Search for the cell housing the specified text and yield its [x, y] center coordinate. 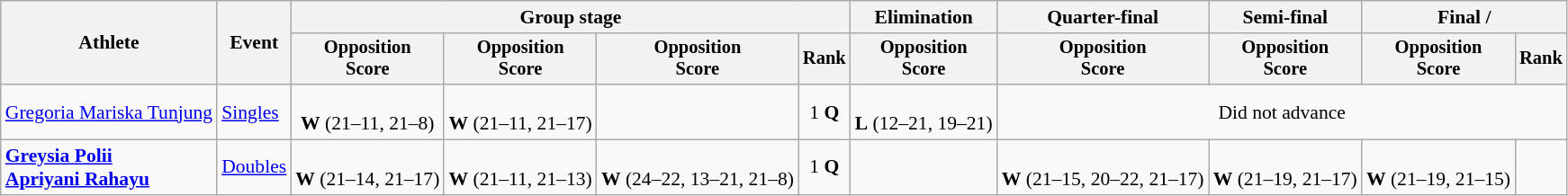
Did not advance [1282, 111]
Greysia PoliiApriyani Rahayu [109, 167]
W (21–14, 21–17) [367, 167]
W (21–19, 21–15) [1438, 167]
Doubles [254, 167]
W (21–11, 21–8) [367, 111]
W (24–22, 13–21, 21–8) [698, 167]
Singles [254, 111]
Gregoria Mariska Tunjung [109, 111]
Event [254, 43]
Final / [1464, 17]
Quarter-final [1104, 17]
Semi-final [1285, 17]
W (21–11, 21–17) [520, 111]
W (21–15, 20–22, 21–17) [1104, 167]
W (21–19, 21–17) [1285, 167]
W (21–11, 21–13) [520, 167]
L (12–21, 19–21) [924, 111]
Athlete [109, 43]
Group stage [571, 17]
Elimination [924, 17]
